Determine the (x, y) coordinate at the center of the cell enclosing the given text.  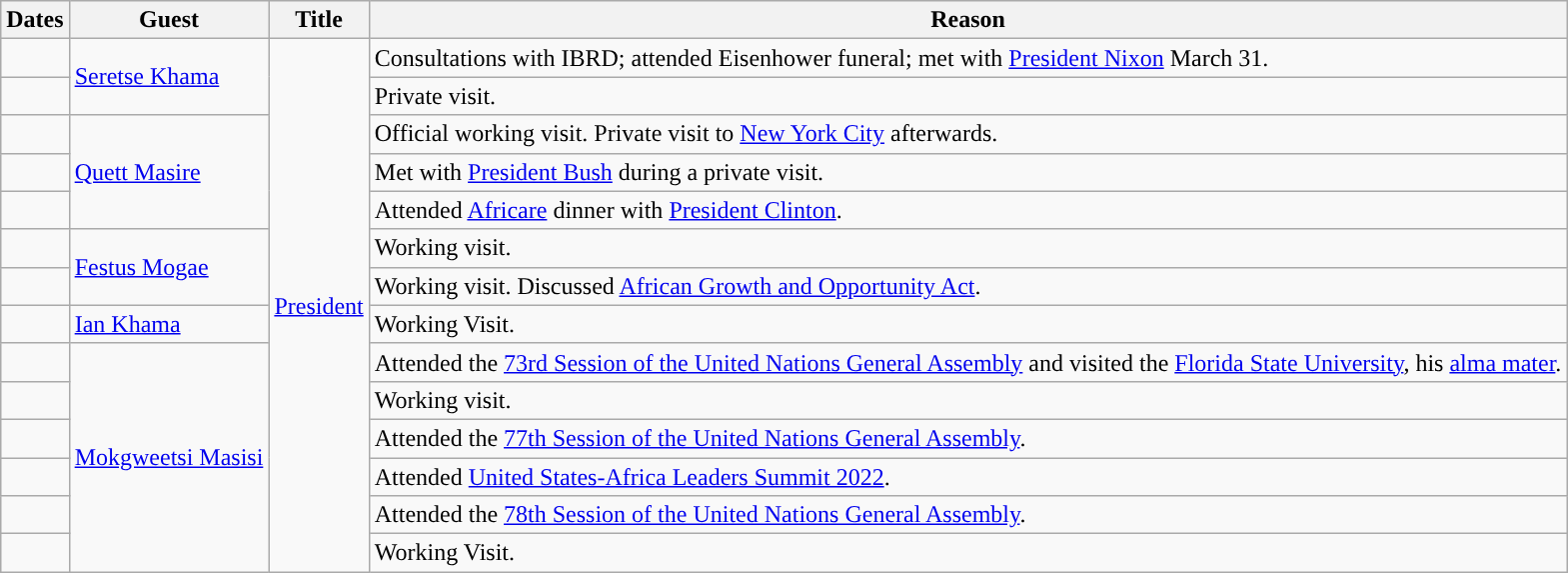
Mokgweetsi Masisi (169, 457)
Working visit. Discussed African Growth and Opportunity Act. (967, 286)
Seretse Khama (169, 77)
Consultations with IBRD; attended Eisenhower funeral; met with President Nixon March 31. (967, 58)
Ian Khama (169, 324)
President (319, 306)
Private visit. (967, 96)
Attended Africare dinner with President Clinton. (967, 210)
Title (319, 20)
Attended United States-Africa Leaders Summit 2022. (967, 477)
Reason (967, 20)
Guest (169, 20)
Quett Masire (169, 172)
Attended the 77th Session of the United Nations General Assembly. (967, 438)
Attended the 78th Session of the United Nations General Assembly. (967, 515)
Met with President Bush during a private visit. (967, 172)
Attended the 73rd Session of the United Nations General Assembly and visited the Florida State University, his alma mater. (967, 362)
Official working visit. Private visit to New York City afterwards. (967, 134)
Dates (35, 20)
Festus Mogae (169, 267)
